From the cell containing the given text, extract its center point as (X, Y) coordinate. 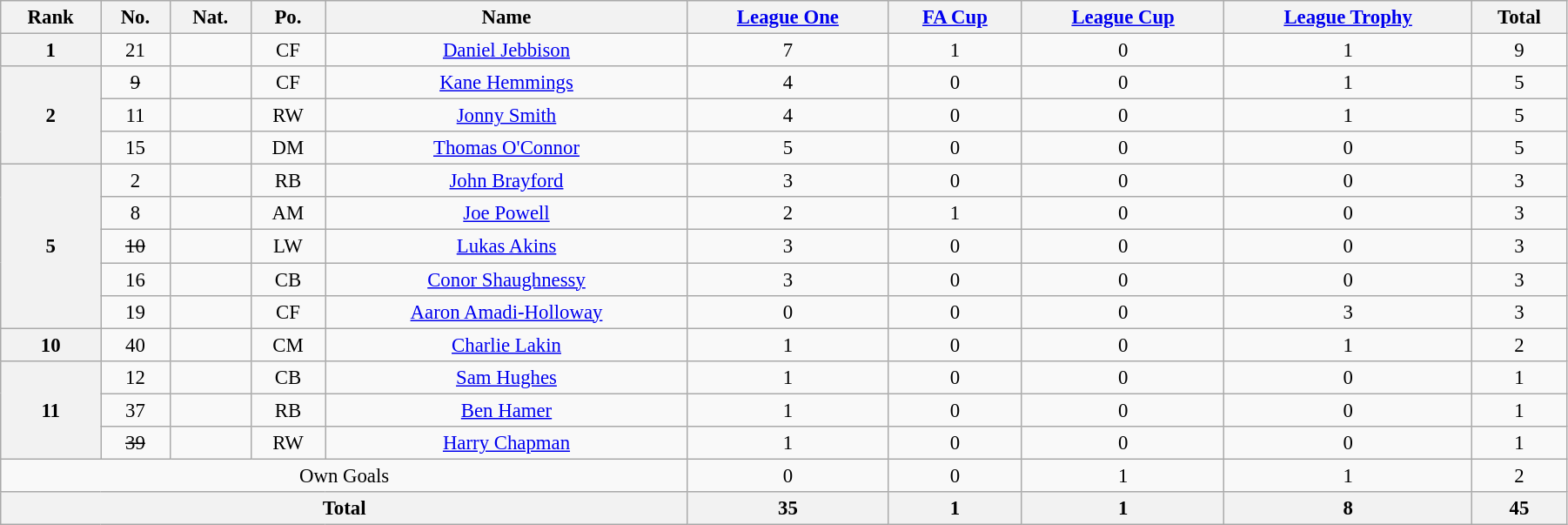
Charlie Lakin (506, 345)
Kane Hemmings (506, 83)
Jonny Smith (506, 116)
39 (136, 443)
45 (1519, 508)
Daniel Jebbison (506, 50)
35 (787, 508)
Conor Shaughnessy (506, 279)
DM (287, 148)
Joe Powell (506, 213)
Harry Chapman (506, 443)
40 (136, 345)
21 (136, 50)
FA Cup (955, 17)
AM (287, 213)
Thomas O'Connor (506, 148)
Nat. (211, 17)
Name (506, 17)
Rank (50, 17)
Aaron Amadi-Holloway (506, 312)
Ben Hamer (506, 410)
John Brayford (506, 181)
Own Goals (345, 475)
Lukas Akins (506, 246)
16 (136, 279)
37 (136, 410)
15 (136, 148)
League Cup (1122, 17)
7 (787, 50)
19 (136, 312)
Sam Hughes (506, 377)
No. (136, 17)
League Trophy (1349, 17)
League One (787, 17)
LW (287, 246)
Po. (287, 17)
12 (136, 377)
CM (287, 345)
